Detect which cell encompasses the target text, then output its [x, y] center coordinate. 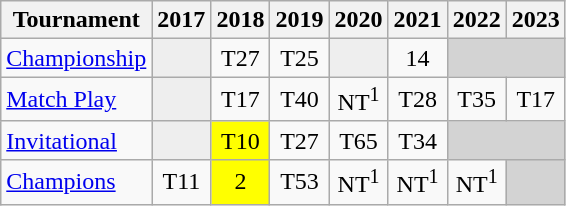
2 [240, 182]
2020 [358, 20]
T34 [418, 140]
T10 [240, 140]
T40 [300, 100]
Tournament [76, 20]
2017 [182, 20]
2022 [476, 20]
2021 [418, 20]
Invitational [76, 140]
Championship [76, 58]
T11 [182, 182]
Match Play [76, 100]
14 [418, 58]
T53 [300, 182]
2019 [300, 20]
2023 [536, 20]
T25 [300, 58]
Champions [76, 182]
T28 [418, 100]
T35 [476, 100]
T65 [358, 140]
2018 [240, 20]
